From the cell containing the given text, extract its center point as (X, Y) coordinate. 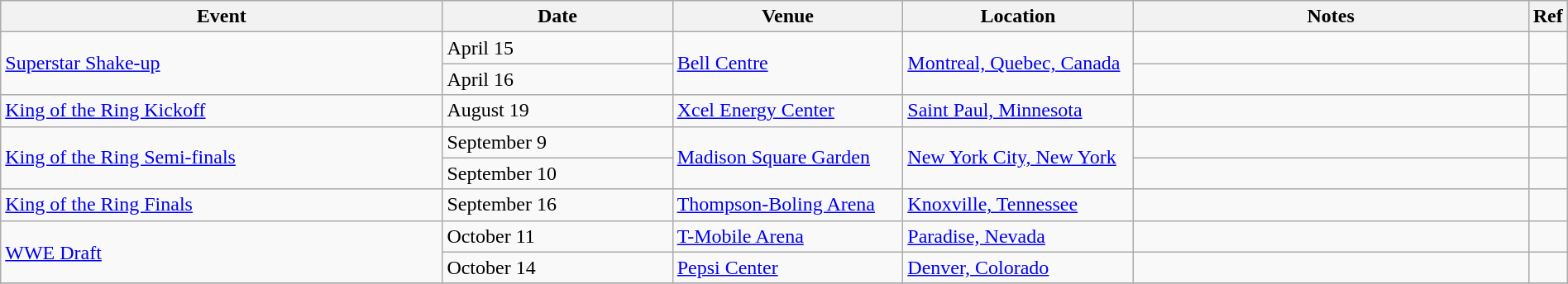
Denver, Colorado (1018, 267)
October 14 (557, 267)
WWE Draft (222, 252)
April 16 (557, 79)
Venue (787, 17)
Ref (1548, 17)
King of the Ring Kickoff (222, 111)
King of the Ring Semi-finals (222, 158)
September 16 (557, 205)
Xcel Energy Center (787, 111)
Date (557, 17)
Thompson-Boling Arena (787, 205)
Event (222, 17)
Superstar Shake-up (222, 64)
Location (1018, 17)
September 9 (557, 142)
New York City, New York (1018, 158)
Notes (1331, 17)
T-Mobile Arena (787, 236)
April 15 (557, 48)
Knoxville, Tennessee (1018, 205)
August 19 (557, 111)
Pepsi Center (787, 267)
October 11 (557, 236)
Saint Paul, Minnesota (1018, 111)
Montreal, Quebec, Canada (1018, 64)
September 10 (557, 173)
Bell Centre (787, 64)
Madison Square Garden (787, 158)
King of the Ring Finals (222, 205)
Paradise, Nevada (1018, 236)
